Capture the cell that displays the provided text and extract its [X, Y] central coordinate. 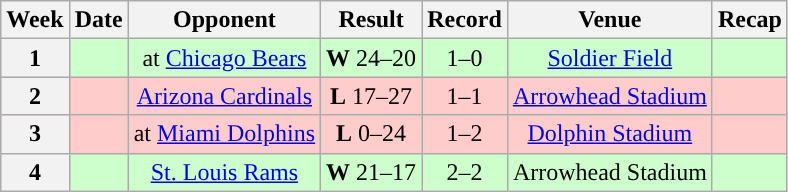
Opponent [224, 20]
Dolphin Stadium [610, 134]
L 0–24 [372, 134]
2–2 [465, 172]
2 [35, 96]
3 [35, 134]
Soldier Field [610, 58]
1–2 [465, 134]
L 17–27 [372, 96]
Recap [750, 20]
Arizona Cardinals [224, 96]
W 21–17 [372, 172]
1 [35, 58]
Venue [610, 20]
at Chicago Bears [224, 58]
Week [35, 20]
Record [465, 20]
at Miami Dolphins [224, 134]
Date [98, 20]
4 [35, 172]
St. Louis Rams [224, 172]
W 24–20 [372, 58]
Result [372, 20]
1–0 [465, 58]
1–1 [465, 96]
